Capture the cell that displays the provided text and extract its [x, y] central coordinate. 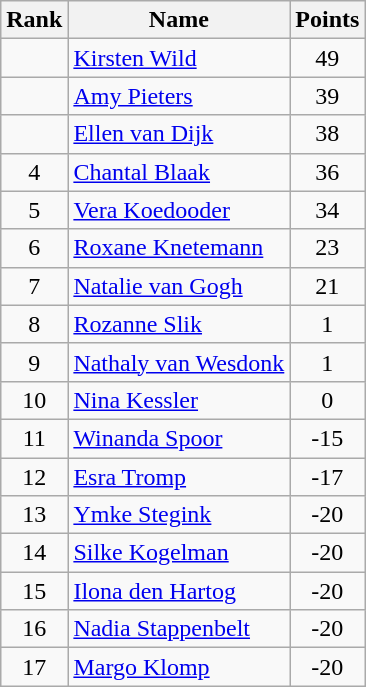
Winanda Spoor [179, 438]
11 [34, 438]
21 [328, 286]
Silke Kogelman [179, 553]
49 [328, 58]
Natalie van Gogh [179, 286]
Rozanne Slik [179, 324]
Ymke Stegink [179, 515]
Chantal Blaak [179, 172]
Nathaly van Wesdonk [179, 362]
39 [328, 96]
Points [328, 20]
Amy Pieters [179, 96]
17 [34, 667]
6 [34, 248]
0 [328, 400]
23 [328, 248]
38 [328, 134]
7 [34, 286]
Vera Koedooder [179, 210]
Nina Kessler [179, 400]
36 [328, 172]
5 [34, 210]
Nadia Stappenbelt [179, 629]
Rank [34, 20]
Ellen van Dijk [179, 134]
12 [34, 477]
14 [34, 553]
Margo Klomp [179, 667]
34 [328, 210]
Roxane Knetemann [179, 248]
13 [34, 515]
4 [34, 172]
9 [34, 362]
Ilona den Hartog [179, 591]
15 [34, 591]
8 [34, 324]
10 [34, 400]
-15 [328, 438]
Esra Tromp [179, 477]
Kirsten Wild [179, 58]
Name [179, 20]
16 [34, 629]
-17 [328, 477]
